From the cell containing the given text, extract its center point as [X, Y] coordinate. 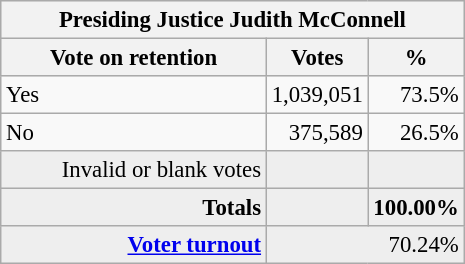
Vote on retention [134, 58]
26.5% [416, 133]
Invalid or blank votes [134, 170]
375,589 [317, 133]
Yes [134, 95]
No [134, 133]
70.24% [365, 245]
Presiding Justice Judith McConnell [232, 20]
Voter turnout [134, 245]
Totals [134, 208]
% [416, 58]
100.00% [416, 208]
73.5% [416, 95]
1,039,051 [317, 95]
Votes [317, 58]
